For the text-containing cell, return its midpoint in [x, y] coordinate format. 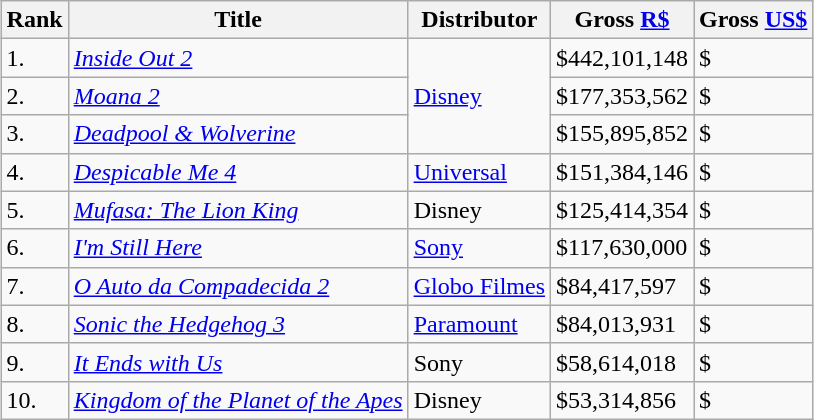
2. [34, 96]
O Auto da Compadecida 2 [238, 286]
Inside Out 2 [238, 58]
Gross R$ [622, 20]
$117,630,000 [622, 248]
6. [34, 248]
Deadpool & Wolverine [238, 134]
9. [34, 362]
Paramount [479, 324]
Mufasa: The Lion King [238, 210]
I'm Still Here [238, 248]
Moana 2 [238, 96]
It Ends with Us [238, 362]
$177,353,562 [622, 96]
$442,101,148 [622, 58]
Rank [34, 20]
Gross US$ [754, 20]
3. [34, 134]
10. [34, 400]
Title [238, 20]
$84,013,931 [622, 324]
5. [34, 210]
Distributor [479, 20]
Globo Filmes [479, 286]
$155,895,852 [622, 134]
$53,314,856 [622, 400]
Kingdom of the Planet of the Apes [238, 400]
8. [34, 324]
Despicable Me 4 [238, 172]
$125,414,354 [622, 210]
Sonic the Hedgehog 3 [238, 324]
$84,417,597 [622, 286]
1. [34, 58]
$58,614,018 [622, 362]
7. [34, 286]
$151,384,146 [622, 172]
4. [34, 172]
Universal [479, 172]
